Provide the [X, Y] coordinate of the cell's center where the given text is located.  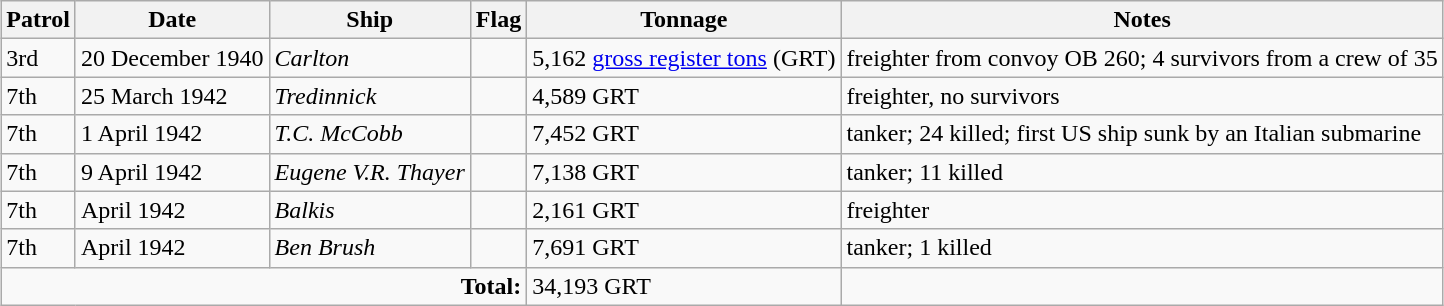
Balkis [370, 210]
2,161 GRT [684, 210]
Carlton [370, 58]
freighter [1142, 210]
freighter from convoy OB 260; 4 survivors from a crew of 35 [1142, 58]
1 April 1942 [172, 134]
tanker; 1 killed [1142, 248]
Notes [1142, 20]
7,452 GRT [684, 134]
Date [172, 20]
Tonnage [684, 20]
tanker; 11 killed [1142, 172]
34,193 GRT [684, 286]
7,691 GRT [684, 248]
7,138 GRT [684, 172]
Patrol [38, 20]
Ben Brush [370, 248]
20 December 1940 [172, 58]
Flag [498, 20]
T.C. McCobb [370, 134]
tanker; 24 killed; first US ship sunk by an Italian submarine [1142, 134]
Ship [370, 20]
9 April 1942 [172, 172]
4,589 GRT [684, 96]
5,162 gross register tons (GRT) [684, 58]
Total: [264, 286]
Eugene V.R. Thayer [370, 172]
freighter, no survivors [1142, 96]
Tredinnick [370, 96]
25 March 1942 [172, 96]
3rd [38, 58]
